From the cell containing the given text, extract its center point as (X, Y) coordinate. 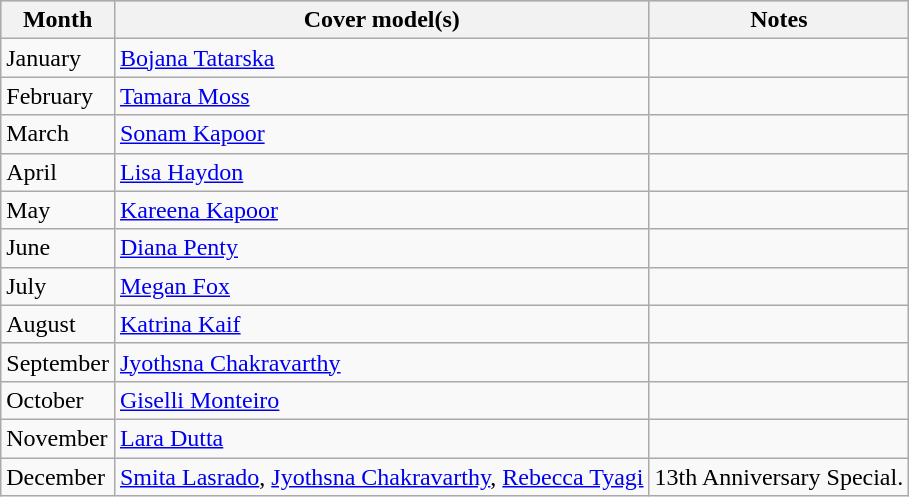
June (58, 248)
December (58, 477)
Lara Dutta (382, 438)
October (58, 400)
August (58, 324)
Jyothsna Chakravarthy (382, 362)
March (58, 134)
November (58, 438)
July (58, 286)
Kareena Kapoor (382, 210)
Giselli Monteiro (382, 400)
Cover model(s) (382, 20)
Sonam Kapoor (382, 134)
Tamara Moss (382, 96)
January (58, 58)
April (58, 172)
Lisa Haydon (382, 172)
September (58, 362)
Diana Penty (382, 248)
Bojana Tatarska (382, 58)
13th Anniversary Special. (779, 477)
Smita Lasrado, Jyothsna Chakravarthy, Rebecca Tyagi (382, 477)
February (58, 96)
Month (58, 20)
Katrina Kaif (382, 324)
Notes (779, 20)
Megan Fox (382, 286)
May (58, 210)
